From the cell containing the given text, extract its center point as (x, y) coordinate. 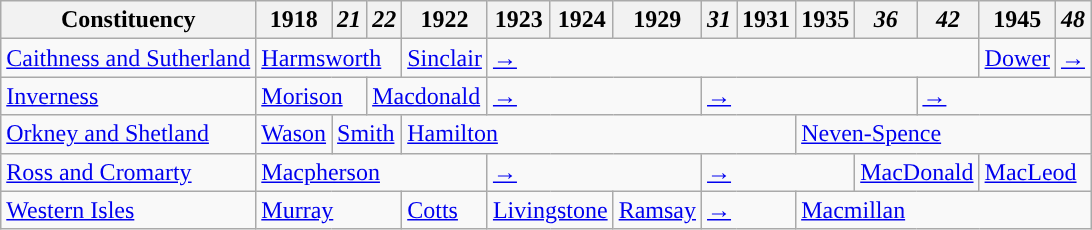
Neven-Spence (944, 134)
36 (886, 20)
48 (1072, 20)
Cotts (445, 210)
1923 (518, 20)
Macdonald (428, 96)
Harmsworth (329, 58)
Murray (329, 210)
Macmillan (944, 210)
Caithness and Sutherland (128, 58)
22 (384, 20)
31 (720, 20)
Morison (312, 96)
Constituency (128, 20)
Western Isles (128, 210)
1935 (826, 20)
21 (350, 20)
1931 (766, 20)
Ross and Cromarty (128, 172)
MacDonald (917, 172)
1924 (582, 20)
Sinclair (445, 58)
1929 (657, 20)
Macpherson (372, 172)
42 (948, 20)
Ramsay (657, 210)
1945 (1017, 20)
Wason (294, 134)
1922 (445, 20)
MacLeod (1034, 172)
Smith (367, 134)
Dower (1017, 58)
Livingstone (550, 210)
Hamilton (599, 134)
Orkney and Shetland (128, 134)
1918 (294, 20)
Inverness (128, 96)
